Find where the given text appears and provide that cell's center as (X, Y) coordinate. 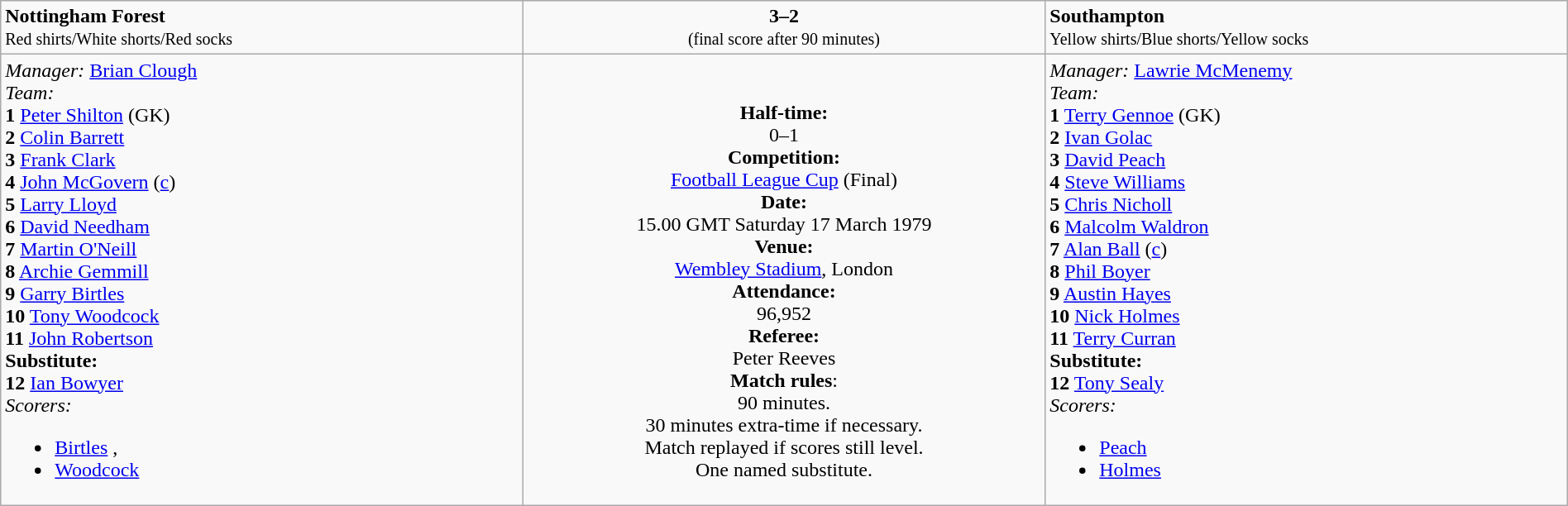
3–2(final score after 90 minutes) (784, 28)
SouthamptonYellow shirts/Blue shorts/Yellow socks (1307, 28)
Nottingham ForestRed shirts/White shorts/Red socks (262, 28)
